Determine the [X, Y] coordinate at the center of the cell enclosing the given text.  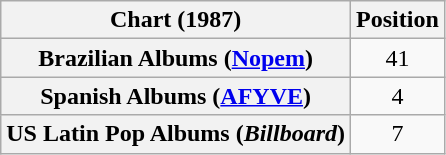
US Latin Pop Albums (Billboard) [176, 134]
Chart (1987) [176, 20]
4 [398, 96]
41 [398, 58]
Spanish Albums (AFYVE) [176, 96]
Position [398, 20]
7 [398, 134]
Brazilian Albums (Nopem) [176, 58]
